Provide the [X, Y] coordinate of the cell's center where the given text is located.  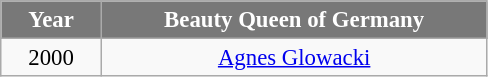
Beauty Queen of Germany [294, 20]
Year [52, 20]
2000 [52, 58]
Agnes Glowacki [294, 58]
